Return the [x, y] coordinate for the center point of the cell that contains the specified text.  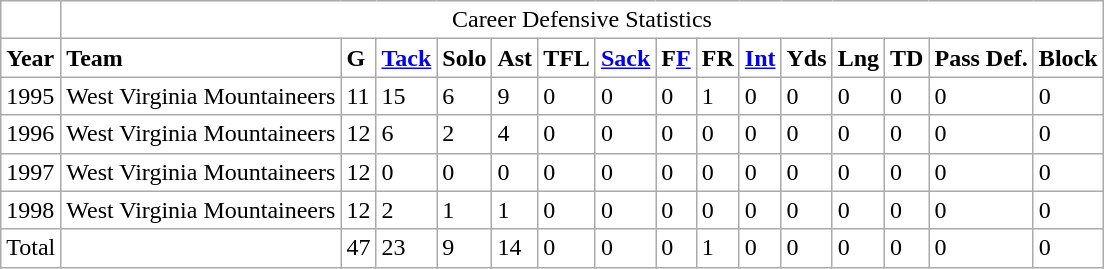
15 [406, 96]
4 [515, 134]
FF [676, 58]
23 [406, 248]
1995 [31, 96]
11 [358, 96]
Year [31, 58]
FR [718, 58]
TFL [567, 58]
Int [760, 58]
Career Defensive Statistics [582, 20]
Tack [406, 58]
Total [31, 248]
Lng [858, 58]
Block [1068, 58]
Ast [515, 58]
1996 [31, 134]
Team [201, 58]
14 [515, 248]
TD [907, 58]
Solo [464, 58]
1997 [31, 172]
Pass Def. [981, 58]
Yds [806, 58]
Sack [625, 58]
47 [358, 248]
G [358, 58]
1998 [31, 210]
